Extract the [x, y] coordinate from the center of the cell holding the provided text.  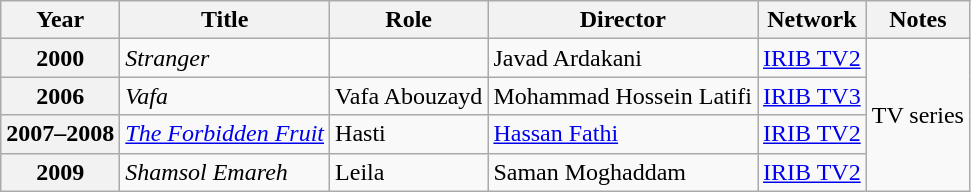
2000 [60, 58]
Shamsol Emareh [225, 172]
Year [60, 20]
Notes [918, 20]
Hassan Fathi [623, 134]
Mohammad Hossein Latifi [623, 96]
Stranger [225, 58]
Hasti [409, 134]
Director [623, 20]
Title [225, 20]
Javad Ardakani [623, 58]
2009 [60, 172]
IRIB TV3 [812, 96]
Network [812, 20]
Vafa [225, 96]
Saman Moghaddam [623, 172]
Leila [409, 172]
2006 [60, 96]
2007–2008 [60, 134]
The Forbidden Fruit [225, 134]
Role [409, 20]
Vafa Abouzayd [409, 96]
TV series [918, 115]
